Locate the cell with the specified text and output its (x, y) center coordinate. 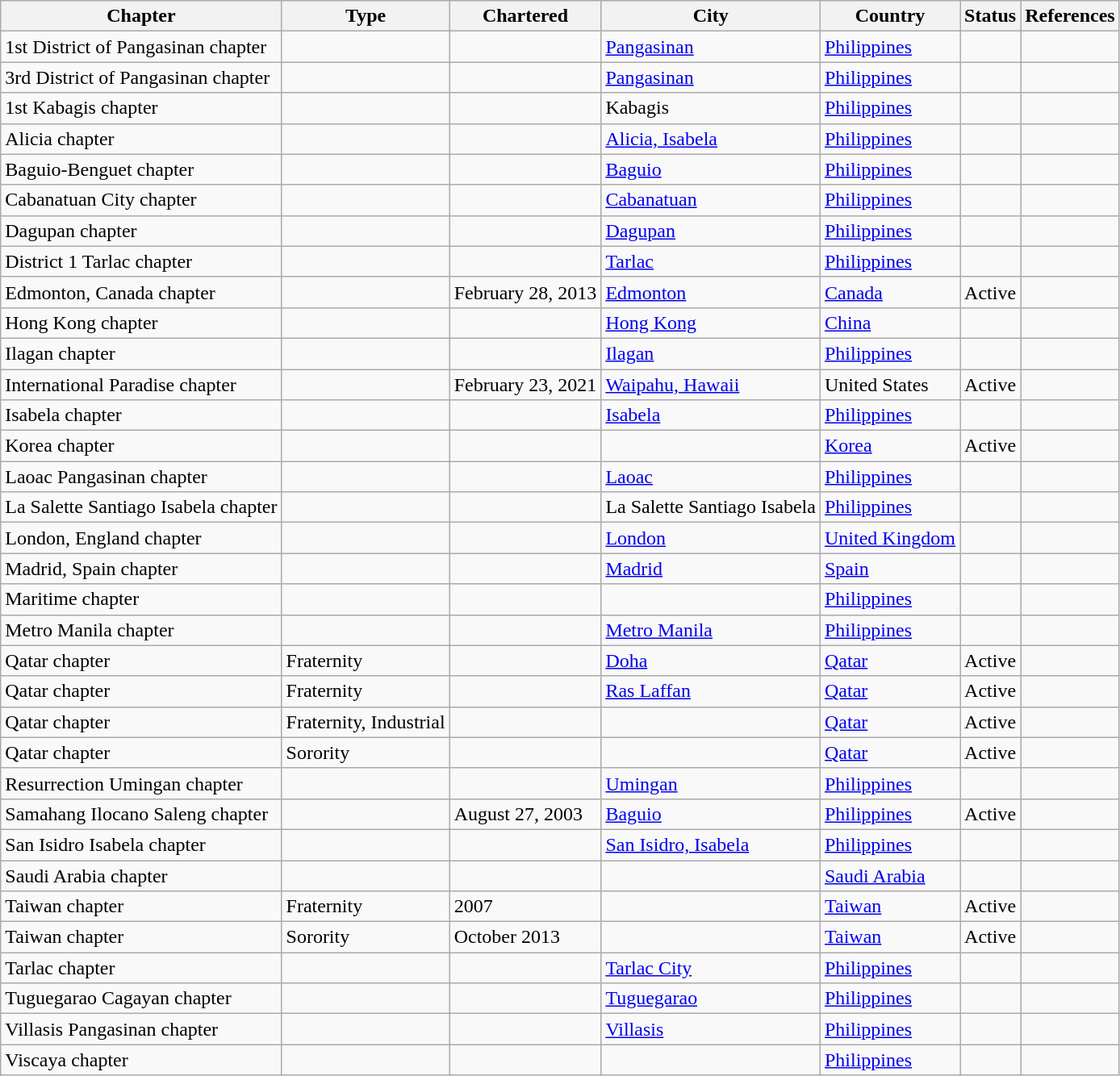
London (711, 538)
Dagupan chapter (141, 231)
Chapter (141, 16)
Samahang Ilocano Saleng chapter (141, 814)
Type (366, 16)
Waipahu, Hawaii (711, 385)
Ras Laffan (711, 691)
Hong Kong (711, 323)
Spain (889, 569)
Maritime chapter (141, 599)
United Kingdom (889, 538)
Saudi Arabia chapter (141, 875)
Chartered (525, 16)
Metro Manila chapter (141, 630)
Saudi Arabia (889, 875)
Resurrection Umingan chapter (141, 783)
La Salette Santiago Isabela (711, 507)
Korea (889, 446)
1st Kabagis chapter (141, 108)
References (1070, 16)
Laoac Pangasinan chapter (141, 477)
Umingan (711, 783)
Viscaya chapter (141, 1060)
Tarlac chapter (141, 968)
Villasis (711, 1029)
London, England chapter (141, 538)
Madrid, Spain chapter (141, 569)
China (889, 323)
February 28, 2013 (525, 292)
Isabela (711, 415)
Cabanatuan City chapter (141, 200)
August 27, 2003 (525, 814)
Country (889, 16)
Isabela chapter (141, 415)
Korea chapter (141, 446)
Villasis Pangasinan chapter (141, 1029)
Tarlac City (711, 968)
District 1 Tarlac chapter (141, 261)
Doha (711, 661)
Metro Manila (711, 630)
Tuguegarao (711, 999)
San Isidro Isabela chapter (141, 845)
International Paradise chapter (141, 385)
La Salette Santiago Isabela chapter (141, 507)
Edmonton (711, 292)
3rd District of Pangasinan chapter (141, 77)
Alicia chapter (141, 139)
1st District of Pangasinan chapter (141, 47)
Edmonton, Canada chapter (141, 292)
Ilagan (711, 353)
Status (991, 16)
2007 (525, 907)
Madrid (711, 569)
Hong Kong chapter (141, 323)
United States (889, 385)
February 23, 2021 (525, 385)
Tuguegarao Cagayan chapter (141, 999)
Alicia, Isabela (711, 139)
Tarlac (711, 261)
Dagupan (711, 231)
City (711, 16)
Laoac (711, 477)
San Isidro, Isabela (711, 845)
Ilagan chapter (141, 353)
Kabagis (711, 108)
Fraternity, Industrial (366, 722)
October 2013 (525, 937)
Baguio-Benguet chapter (141, 169)
Cabanatuan (711, 200)
Canada (889, 292)
